Provide the (X, Y) coordinate of the cell's center where the given text is located.  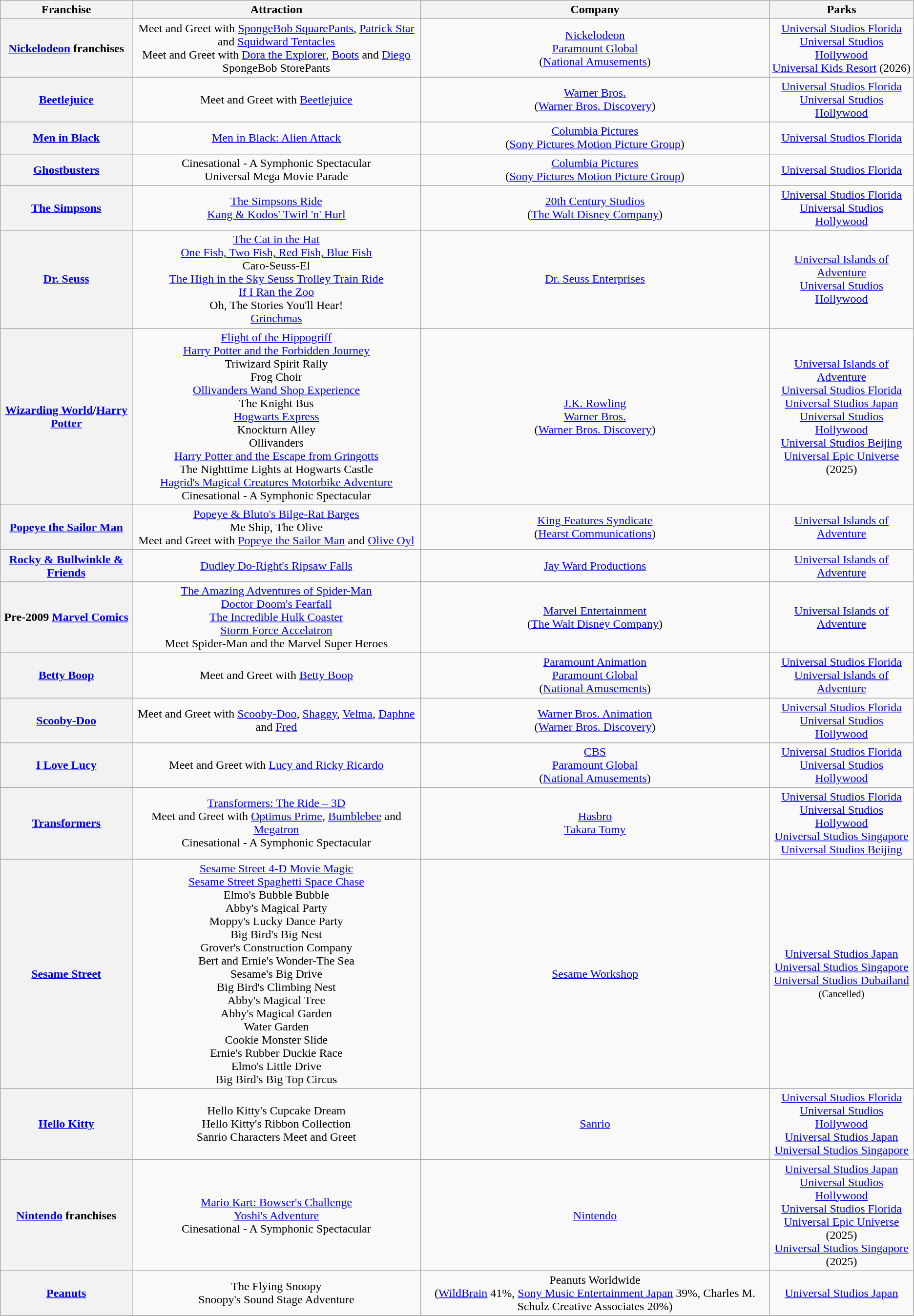
Marvel Entertainment(The Walt Disney Company) (595, 617)
Universal Studios Japan (842, 1293)
Meet and Greet with Lucy and Ricky Ricardo (276, 765)
Attraction (276, 10)
Sesame Workshop (595, 974)
Sanrio (595, 1124)
Transformers: The Ride – 3DMeet and Greet with Optimus Prime, Bumblebee and MegatronCinesational - A Symphonic Spectacular (276, 823)
Parks (842, 10)
Mario Kart: Bowser's ChallengeYoshi's AdventureCinesational - A Symphonic Spectacular (276, 1215)
CBSParamount Global(National Amusements) (595, 765)
Warner Bros. Animation(Warner Bros. Discovery) (595, 720)
Dr. Seuss (66, 279)
Men in Black (66, 138)
Nickelodeon franchises (66, 48)
Universal Studios JapanUniversal Studios SingaporeUniversal Studios Dubailand (Cancelled) (842, 974)
Universal Studios FloridaUniversal Studios HollywoodUniversal Studios SingaporeUniversal Studios Beijing (842, 823)
Meet and Greet with Scooby-Doo, Shaggy, Velma, Daphne and Fred (276, 720)
Hello Kitty's Cupcake DreamHello Kitty's Ribbon CollectionSanrio Characters Meet and Greet (276, 1124)
Transformers (66, 823)
Universal Studios FloridaUniversal Studios HollywoodUniversal Kids Resort (2026) (842, 48)
Popeye the Sailor Man (66, 527)
Sesame Street (66, 974)
Jay Ward Productions (595, 565)
J.K. RowlingWarner Bros.(Warner Bros. Discovery) (595, 416)
Universal Studios JapanUniversal Studios HollywoodUniversal Studios FloridaUniversal Epic Universe (2025)Universal Studios Singapore (2025) (842, 1215)
Dudley Do-Right's Ripsaw Falls (276, 565)
The Flying SnoopySnoopy's Sound Stage Adventure (276, 1293)
20th Century Studios(The Walt Disney Company) (595, 208)
Dr. Seuss Enterprises (595, 279)
NickelodeonParamount Global(National Amusements) (595, 48)
Warner Bros.(Warner Bros. Discovery) (595, 100)
Company (595, 10)
Beetlejuice (66, 100)
Peanuts Worldwide(WildBrain 41%, Sony Music Entertainment Japan 39%, Charles M. Schulz Creative Associates 20%) (595, 1293)
Meet and Greet with Betty Boop (276, 675)
Universal Studios FloridaUniversal Islands of Adventure (842, 675)
Nintendo (595, 1215)
Ghostbusters (66, 170)
The Simpsons RideKang & Kodos' Twirl 'n' Hurl (276, 208)
King Features Syndicate(Hearst Communications) (595, 527)
Nintendo franchises (66, 1215)
The Simpsons (66, 208)
HasbroTakara Tomy (595, 823)
Franchise (66, 10)
Universal Studios FloridaUniversal Studios HollywoodUniversal Studios JapanUniversal Studios Singapore (842, 1124)
Betty Boop (66, 675)
Paramount AnimationParamount Global(National Amusements) (595, 675)
I Love Lucy (66, 765)
Popeye & Bluto's Bilge-Rat BargesMe Ship, The OliveMeet and Greet with Popeye the Sailor Man and Olive Oyl (276, 527)
Pre-2009 Marvel Comics (66, 617)
Cinesational - A Symphonic SpectacularUniversal Mega Movie Parade (276, 170)
Universal Islands of AdventureUniversal Studios Hollywood (842, 279)
Rocky & Bullwinkle & Friends (66, 565)
Hello Kitty (66, 1124)
Scooby-Doo (66, 720)
Peanuts (66, 1293)
Meet and Greet with Beetlejuice (276, 100)
Men in Black: Alien Attack (276, 138)
Wizarding World/Harry Potter (66, 416)
